Search for the cell housing the specified text and yield its (X, Y) center coordinate. 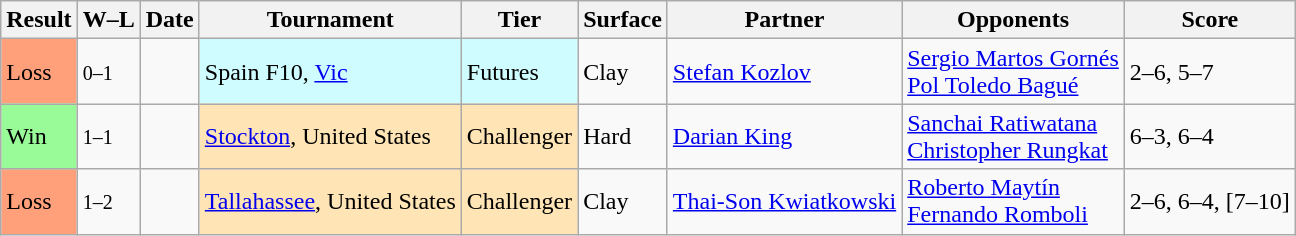
0–1 (108, 72)
Tournament (330, 20)
Tier (519, 20)
1–2 (108, 202)
Sergio Martos Gornés Pol Toledo Bagué (1014, 72)
6–3, 6–4 (1210, 136)
Partner (784, 20)
2–6, 6–4, [7–10] (1210, 202)
Tallahassee, United States (330, 202)
Stefan Kozlov (784, 72)
Win (39, 136)
Sanchai Ratiwatana Christopher Rungkat (1014, 136)
Score (1210, 20)
Darian King (784, 136)
Date (170, 20)
Thai-Son Kwiatkowski (784, 202)
Surface (623, 20)
1–1 (108, 136)
Futures (519, 72)
Stockton, United States (330, 136)
Opponents (1014, 20)
Hard (623, 136)
W–L (108, 20)
2–6, 5–7 (1210, 72)
Roberto Maytín Fernando Romboli (1014, 202)
Result (39, 20)
Spain F10, Vic (330, 72)
